Search for the cell housing the specified text and yield its (X, Y) center coordinate. 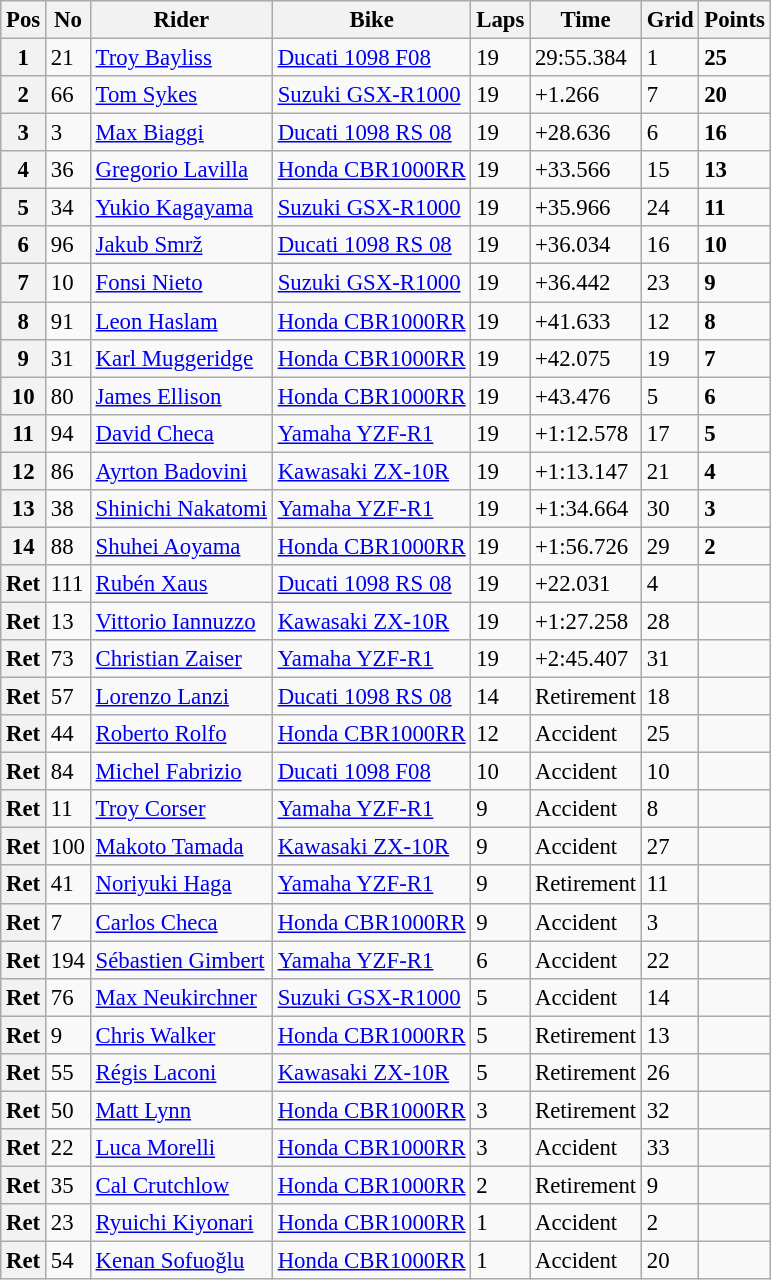
76 (68, 997)
Max Neukirchner (181, 997)
+36.442 (586, 283)
+28.636 (586, 133)
Kenan Sofuoğlu (181, 1261)
Rider (181, 20)
17 (670, 433)
Matt Lynn (181, 1110)
96 (68, 245)
44 (68, 734)
30 (670, 509)
Rubén Xaus (181, 584)
No (68, 20)
Cal Crutchlow (181, 1185)
91 (68, 321)
Michel Fabrizio (181, 772)
Ayrton Badovini (181, 471)
Fonsi Nieto (181, 283)
94 (68, 433)
Gregorio Lavilla (181, 170)
54 (68, 1261)
Leon Haslam (181, 321)
Time (586, 20)
Jakub Smrž (181, 245)
73 (68, 659)
33 (670, 1148)
+2:45.407 (586, 659)
55 (68, 1073)
Bike (372, 20)
86 (68, 471)
Pos (24, 20)
+1:27.258 (586, 621)
James Ellison (181, 396)
27 (670, 847)
57 (68, 697)
Troy Corser (181, 809)
Points (734, 20)
Tom Sykes (181, 95)
Vittorio Iannuzzo (181, 621)
Noriyuki Haga (181, 885)
36 (68, 170)
+41.633 (586, 321)
Karl Muggeridge (181, 358)
Roberto Rolfo (181, 734)
66 (68, 95)
Laps (500, 20)
18 (670, 697)
32 (670, 1110)
88 (68, 546)
Lorenzo Lanzi (181, 697)
84 (68, 772)
50 (68, 1110)
Yukio Kagayama (181, 208)
+36.034 (586, 245)
Chris Walker (181, 1035)
111 (68, 584)
+33.566 (586, 170)
38 (68, 509)
26 (670, 1073)
80 (68, 396)
Makoto Tamada (181, 847)
Régis Laconi (181, 1073)
28 (670, 621)
David Checa (181, 433)
+42.075 (586, 358)
+35.966 (586, 208)
+1:12.578 (586, 433)
+1.266 (586, 95)
Sébastien Gimbert (181, 960)
100 (68, 847)
Ryuichi Kiyonari (181, 1223)
15 (670, 170)
34 (68, 208)
41 (68, 885)
+43.476 (586, 396)
29:55.384 (586, 58)
Shuhei Aoyama (181, 546)
194 (68, 960)
+1:13.147 (586, 471)
+1:56.726 (586, 546)
24 (670, 208)
Troy Bayliss (181, 58)
Christian Zaiser (181, 659)
35 (68, 1185)
29 (670, 546)
+1:34.664 (586, 509)
Grid (670, 20)
Max Biaggi (181, 133)
Luca Morelli (181, 1148)
Shinichi Nakatomi (181, 509)
Carlos Checa (181, 922)
+22.031 (586, 584)
